Extract the (x, y) coordinate from the center of the cell holding the provided text.  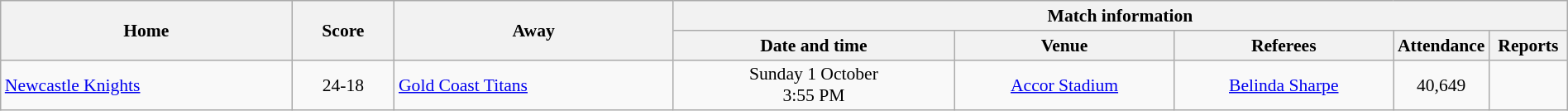
Sunday 1 October3:55 PM (814, 84)
Venue (1064, 46)
Date and time (814, 46)
Gold Coast Titans (533, 84)
Score (343, 30)
Newcastle Knights (146, 84)
Referees (1284, 46)
Belinda Sharpe (1284, 84)
Accor Stadium (1064, 84)
Away (533, 30)
24-18 (343, 84)
40,649 (1441, 84)
Attendance (1441, 46)
Match information (1120, 16)
Reports (1528, 46)
Home (146, 30)
